Output the [X, Y] coordinate of the center of the cell containing the given text.  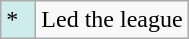
* [18, 20]
Led the league [112, 20]
